Capture the cell that displays the provided text and extract its (x, y) central coordinate. 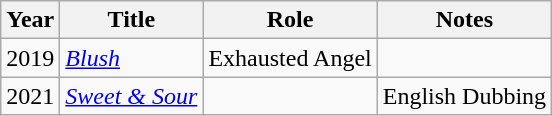
Title (132, 20)
Sweet & Sour (132, 96)
Exhausted Angel (290, 58)
Role (290, 20)
Blush (132, 58)
Notes (464, 20)
Year (30, 20)
English Dubbing (464, 96)
2021 (30, 96)
2019 (30, 58)
